Identify which cell holds the provided text, then report its [x, y] central coordinate. 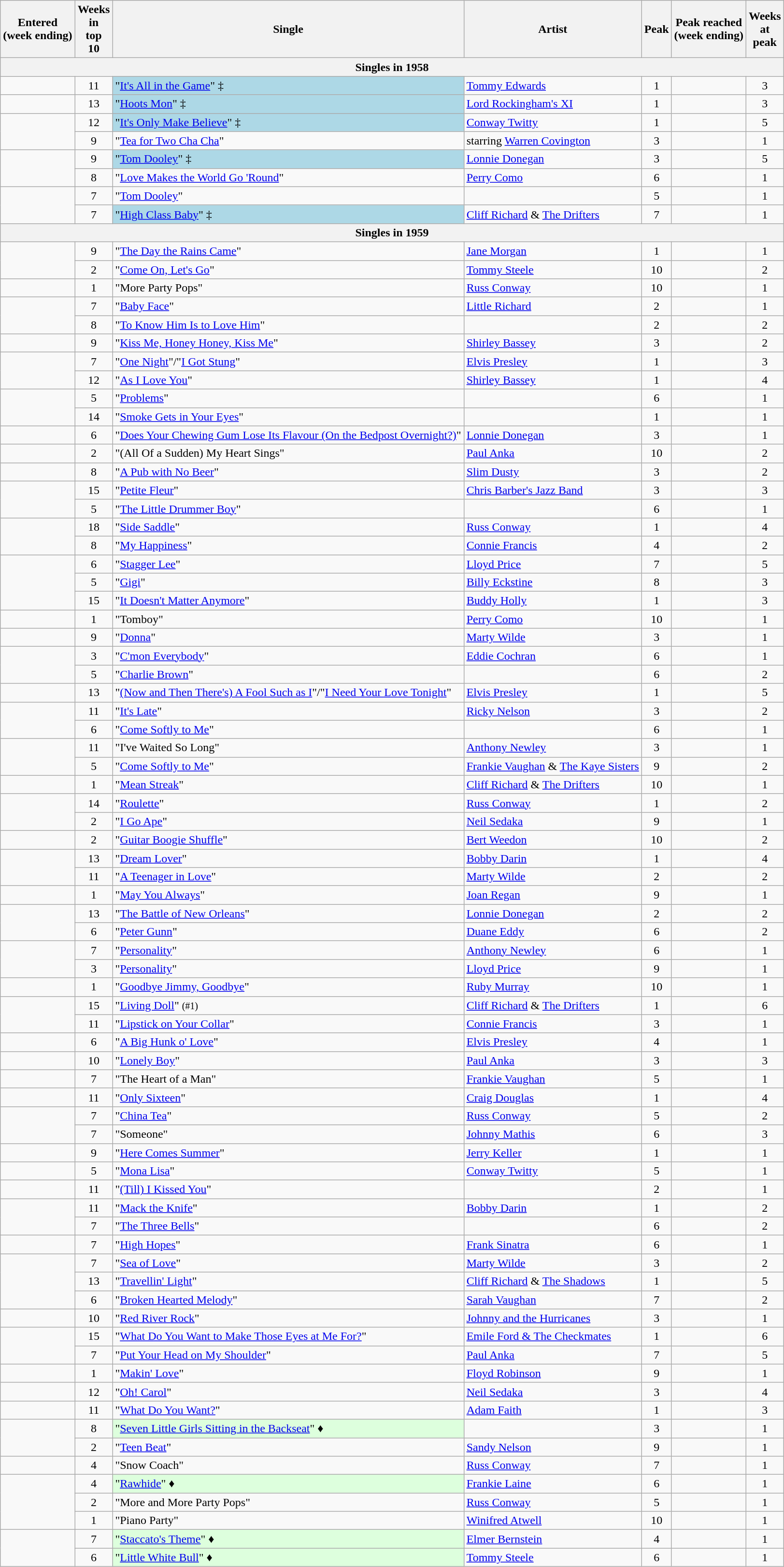
"Kiss Me, Honey Honey, Kiss Me" [288, 343]
"The Day the Rains Came" [288, 251]
"It Doesn't Matter Anymore" [288, 601]
Jerry Keller [553, 1153]
Cliff Richard & The Shadows [553, 1281]
"C'mon Everybody" [288, 656]
Frank Sinatra [553, 1245]
"(Till) I Kissed You" [288, 1190]
"Tomboy" [288, 619]
"The Little Drummer Boy" [288, 508]
Weeksintop10 [94, 29]
"Rawhide" ♦ [288, 1484]
Chris Barber's Jazz Band [553, 490]
Frankie Vaughan [553, 1079]
"China Tea" [288, 1116]
"Petite Fleur" [288, 490]
"Red River Rock" [288, 1318]
"Oh! Carol" [288, 1392]
Adam Faith [553, 1410]
"Mean Streak" [288, 784]
"Baby Face" [288, 306]
"Gigi" [288, 582]
Peak [656, 29]
"Someone" [288, 1134]
"Here Comes Summer" [288, 1153]
Duane Eddy [553, 932]
"Stagger Lee" [288, 564]
"Makin' Love" [288, 1373]
"(Now and Then There's) A Fool Such as I"/"I Need Your Love Tonight" [288, 693]
"High Hopes" [288, 1245]
Craig Douglas [553, 1097]
"Seven Little Girls Sitting in the Backseat" ♦ [288, 1428]
"More Party Pops" [288, 288]
Joan Regan [553, 895]
"Lonely Boy" [288, 1060]
"My Happiness" [288, 545]
Singles in 1958 [392, 67]
"One Night"/"I Got Stung" [288, 362]
"Hoots Mon" ‡ [288, 104]
"What Do You Want?" [288, 1410]
"Side Saddle" [288, 527]
"More and More Party Pops" [288, 1502]
"(All Of a Sudden) My Heart Sings" [288, 453]
"Tea for Two Cha Cha" [288, 141]
"Tom Dooley" [288, 196]
"Sea of Love" [288, 1263]
Slim Dusty [553, 472]
"It's All in the Game" ‡ [288, 86]
Ricky Nelson [553, 711]
"What Do You Want to Make Those Eyes at Me For?" [288, 1336]
"Little White Bull" ♦ [288, 1557]
"The Three Bells" [288, 1226]
Elmer Bernstein [553, 1539]
"Dream Lover" [288, 858]
Frankie Vaughan & The Kaye Sisters [553, 766]
Ruby Murray [553, 987]
Singles in 1959 [392, 232]
starring Warren Covington [553, 141]
Bert Weedon [553, 840]
Eddie Cochran [553, 656]
"Guitar Boogie Shuffle" [288, 840]
"Peter Gunn" [288, 932]
"Put Your Head on My Shoulder" [288, 1355]
Johnny Mathis [553, 1134]
"I Go Ape" [288, 821]
"A Teenager in Love" [288, 877]
Johnny and the Hurricanes [553, 1318]
"Smoke Gets in Your Eyes" [288, 417]
Lord Rockingham's XI [553, 104]
Sarah Vaughan [553, 1300]
"It's Late" [288, 711]
Frankie Laine [553, 1484]
"It's Only Make Believe" ‡ [288, 122]
Emile Ford & The Checkmates [553, 1336]
"Tom Dooley" ‡ [288, 159]
"Roulette" [288, 803]
"Broken Hearted Melody" [288, 1300]
"Donna" [288, 638]
"A Pub with No Beer" [288, 472]
"Snow Coach" [288, 1465]
Buddy Holly [553, 601]
"Staccato's Theme" ♦ [288, 1539]
Weeksatpeak [765, 29]
"May You Always" [288, 895]
Jane Morgan [553, 251]
"Travellin' Light" [288, 1281]
"Only Sixteen" [288, 1097]
"Living Doll" (#1) [288, 1005]
"Mack the Knife" [288, 1208]
"Piano Party" [288, 1521]
18 [94, 527]
"I've Waited So Long" [288, 748]
"Does Your Chewing Gum Lose Its Flavour (On the Bedpost Overnight?)" [288, 435]
Little Richard [553, 306]
Sandy Nelson [553, 1447]
"High Class Baby" ‡ [288, 214]
Peak reached(week ending) [709, 29]
"As I Love You" [288, 380]
"Goodbye Jimmy, Goodbye" [288, 987]
"Mona Lisa" [288, 1171]
Artist [553, 29]
"Come On, Let's Go" [288, 269]
"Teen Beat" [288, 1447]
Single [288, 29]
Tommy Edwards [553, 86]
"Charlie Brown" [288, 674]
"A Big Hunk o' Love" [288, 1042]
"To Know Him Is to Love Him" [288, 325]
Entered(week ending) [38, 29]
Billy Eckstine [553, 582]
Floyd Robinson [553, 1373]
"The Heart of a Man" [288, 1079]
Winifred Atwell [553, 1521]
"Problems" [288, 398]
"The Battle of New Orleans" [288, 914]
"Love Makes the World Go 'Round" [288, 177]
"Lipstick on Your Collar" [288, 1024]
